Capture the cell that displays the provided text and extract its (x, y) central coordinate. 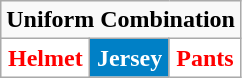
Helmet (46, 58)
Uniform Combination (121, 20)
Pants (204, 58)
Jersey (130, 58)
